Identify which cell holds the provided text, then report its (X, Y) central coordinate. 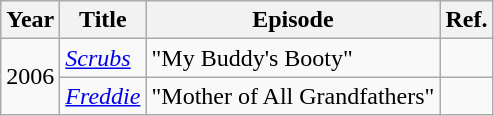
Scrubs (103, 58)
Year (30, 20)
"My Buddy's Booty" (293, 58)
Freddie (103, 96)
Ref. (466, 20)
Episode (293, 20)
2006 (30, 77)
Title (103, 20)
"Mother of All Grandfathers" (293, 96)
